Pinpoint the cell where the given text exists, returning its (x, y) midpoint coordinate. 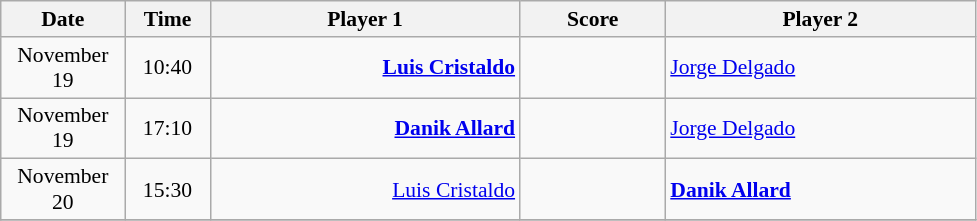
November 20 (63, 190)
10:40 (168, 68)
Score (592, 19)
Time (168, 19)
Player 2 (820, 19)
Date (63, 19)
15:30 (168, 190)
Player 1 (365, 19)
17:10 (168, 128)
